Capture the cell that displays the provided text and extract its (x, y) central coordinate. 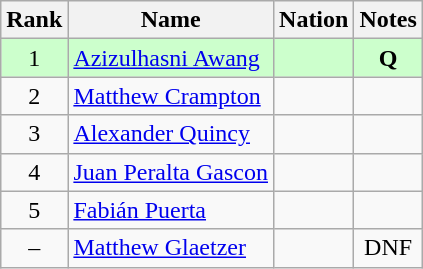
Matthew Glaetzer (171, 248)
2 (34, 96)
Nation (314, 20)
1 (34, 58)
Notes (388, 20)
Alexander Quincy (171, 134)
Name (171, 20)
Q (388, 58)
Juan Peralta Gascon (171, 172)
Fabián Puerta (171, 210)
– (34, 248)
5 (34, 210)
3 (34, 134)
Rank (34, 20)
4 (34, 172)
Matthew Crampton (171, 96)
Azizulhasni Awang (171, 58)
DNF (388, 248)
